Provide the [X, Y] coordinate of the cell's center where the given text is located.  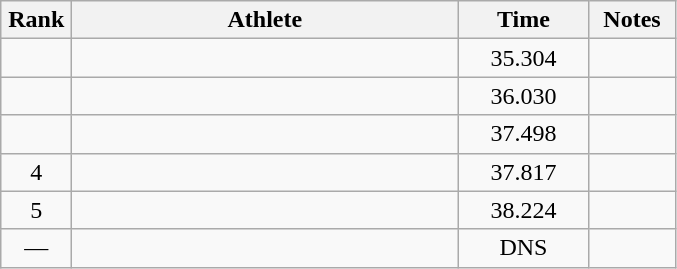
38.224 [524, 210]
Athlete [265, 20]
Rank [36, 20]
Time [524, 20]
4 [36, 172]
— [36, 248]
36.030 [524, 96]
DNS [524, 248]
35.304 [524, 58]
37.817 [524, 172]
5 [36, 210]
37.498 [524, 134]
Notes [632, 20]
